Search for the cell housing the specified text and yield its [X, Y] center coordinate. 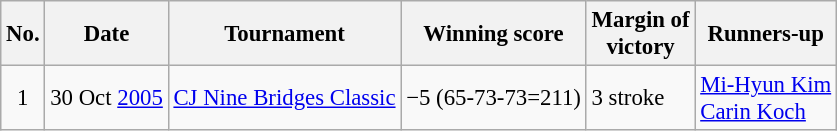
3 stroke [640, 98]
Date [106, 34]
Mi-Hyun Kim Carin Koch [766, 98]
No. [23, 34]
Margin ofvictory [640, 34]
−5 (65-73-73=211) [494, 98]
1 [23, 98]
Runners-up [766, 34]
Winning score [494, 34]
Tournament [284, 34]
30 Oct 2005 [106, 98]
CJ Nine Bridges Classic [284, 98]
